From the cell containing the given text, extract its center point as (X, Y) coordinate. 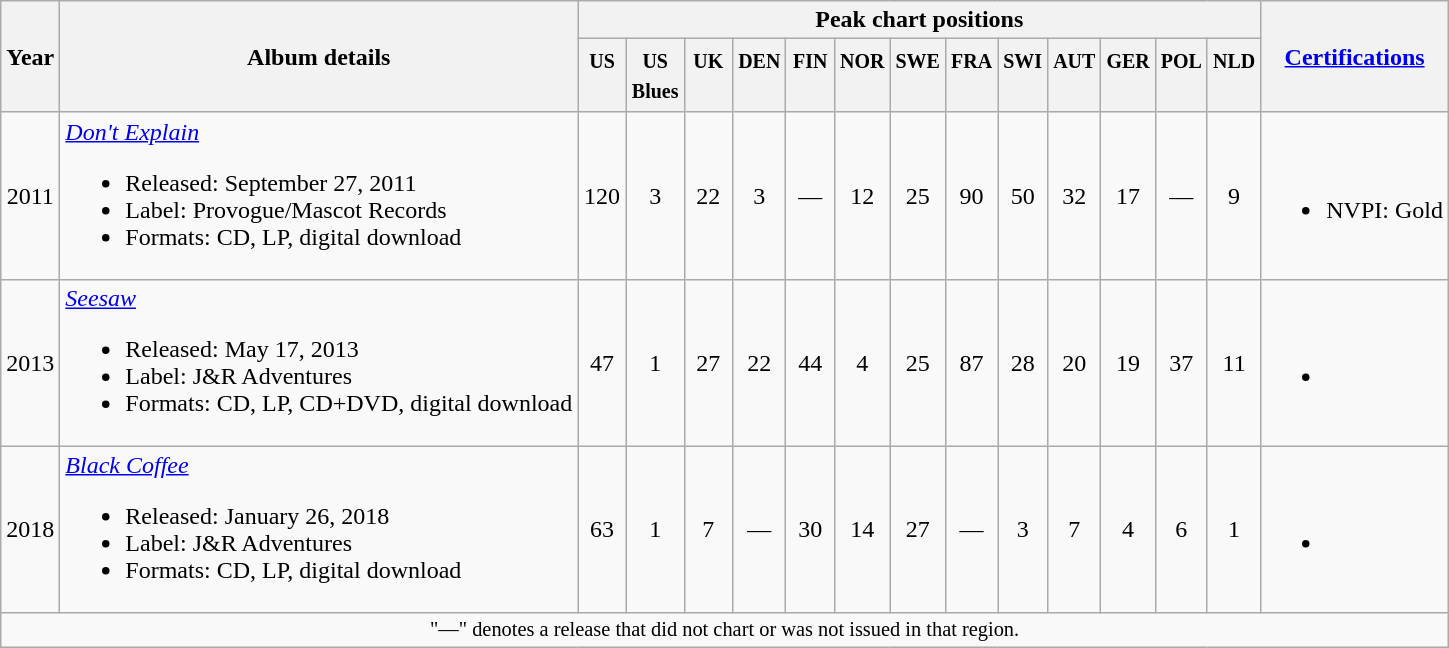
DEN (760, 76)
44 (810, 362)
FRA (971, 76)
Black CoffeeReleased: January 26, 2018Label: J&R AdventuresFormats: CD, LP, digital download (319, 530)
6 (1181, 530)
14 (862, 530)
11 (1234, 362)
9 (1234, 196)
NOR (862, 76)
50 (1023, 196)
GER (1128, 76)
Certifications (1355, 57)
37 (1181, 362)
FIN (810, 76)
2018 (30, 530)
20 (1074, 362)
AUT (1074, 76)
28 (1023, 362)
Album details (319, 57)
2013 (30, 362)
120 (602, 196)
US Blues (655, 76)
2011 (30, 196)
POL (1181, 76)
Year (30, 57)
US (602, 76)
12 (862, 196)
87 (971, 362)
32 (1074, 196)
Don't ExplainReleased: September 27, 2011Label: Provogue/Mascot RecordsFormats: CD, LP, digital download (319, 196)
63 (602, 530)
30 (810, 530)
UK (708, 76)
SeesawReleased: May 17, 2013Label: J&R AdventuresFormats: CD, LP, CD+DVD, digital download (319, 362)
"—" denotes a release that did not chart or was not issued in that region. (725, 630)
47 (602, 362)
19 (1128, 362)
90 (971, 196)
NLD (1234, 76)
Peak chart positions (920, 20)
SWE (918, 76)
SWI (1023, 76)
17 (1128, 196)
NVPI: Gold (1355, 196)
